Pinpoint the cell where the given text exists, returning its [X, Y] midpoint coordinate. 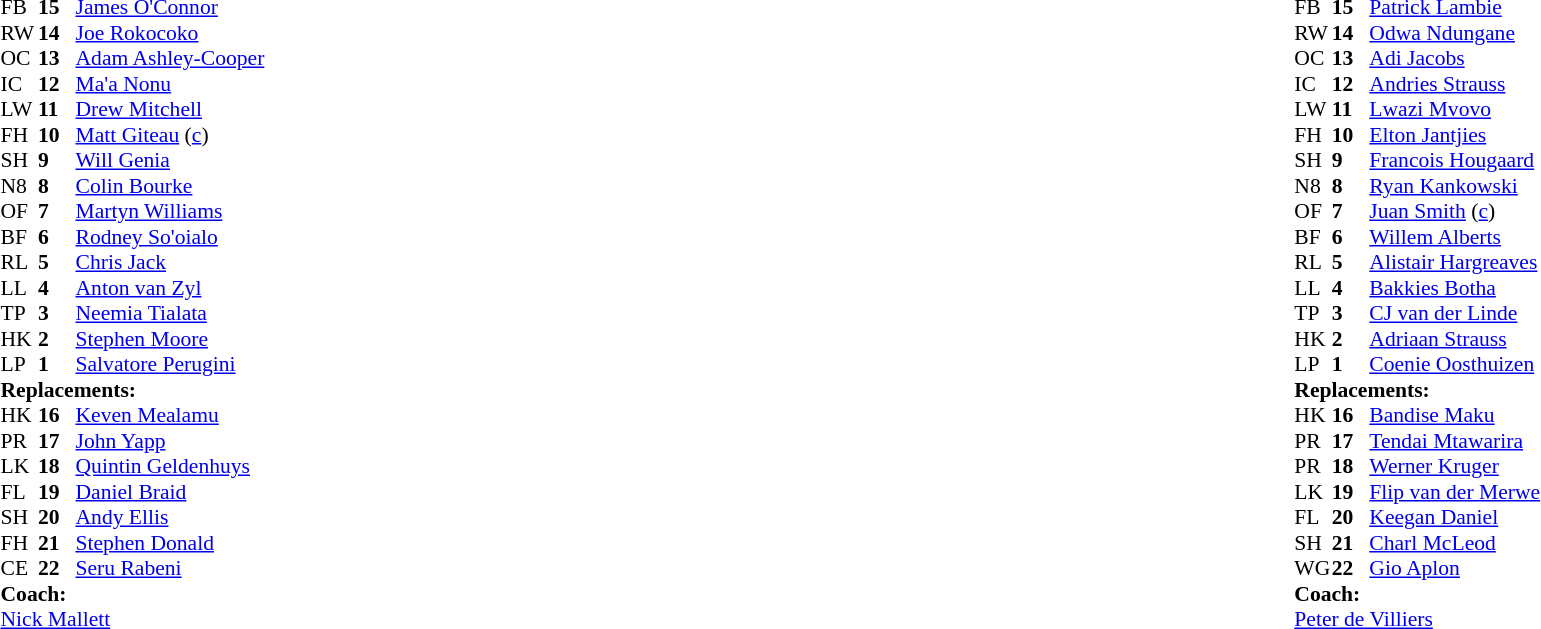
Seru Rabeni [170, 569]
WG [1313, 569]
CE [19, 569]
Ma'a Nonu [170, 84]
Keven Mealamu [170, 415]
Will Genia [170, 161]
Stephen Moore [170, 339]
Juan Smith (c) [1454, 211]
Lwazi Mvovo [1454, 109]
Gio Aplon [1454, 569]
Quintin Geldenhuys [170, 467]
Matt Giteau (c) [170, 135]
Alistair Hargreaves [1454, 263]
Francois Hougaard [1454, 161]
Odwa Ndungane [1454, 33]
Coenie Oosthuizen [1454, 365]
Willem Alberts [1454, 237]
Colin Bourke [170, 186]
Chris Jack [170, 263]
Charl McLeod [1454, 543]
Adriaan Strauss [1454, 339]
Werner Kruger [1454, 467]
Rodney So'oialo [170, 237]
Adam Ashley-Cooper [170, 59]
Bakkies Botha [1454, 288]
Salvatore Perugini [170, 365]
Anton van Zyl [170, 288]
Stephen Donald [170, 543]
Neemia Tialata [170, 313]
Andy Ellis [170, 517]
Daniel Braid [170, 492]
Ryan Kankowski [1454, 186]
Bandise Maku [1454, 415]
Andries Strauss [1454, 84]
Elton Jantjies [1454, 135]
Drew Mitchell [170, 109]
Joe Rokocoko [170, 33]
Keegan Daniel [1454, 517]
John Yapp [170, 441]
Martyn Williams [170, 211]
Adi Jacobs [1454, 59]
CJ van der Linde [1454, 313]
Flip van der Merwe [1454, 492]
Tendai Mtawarira [1454, 441]
